Output the [x, y] coordinate of the center of the cell containing the given text.  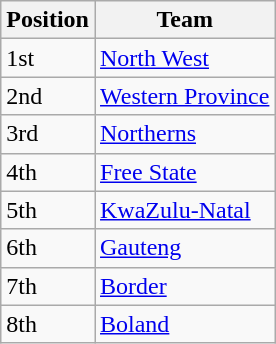
Western Province [184, 96]
6th [48, 248]
KwaZulu-Natal [184, 210]
5th [48, 210]
Northerns [184, 134]
North West [184, 58]
Border [184, 286]
Position [48, 20]
Gauteng [184, 248]
7th [48, 286]
Boland [184, 324]
8th [48, 324]
2nd [48, 96]
4th [48, 172]
Team [184, 20]
1st [48, 58]
Free State [184, 172]
3rd [48, 134]
